Output the [X, Y] coordinate of the center of the cell containing the given text.  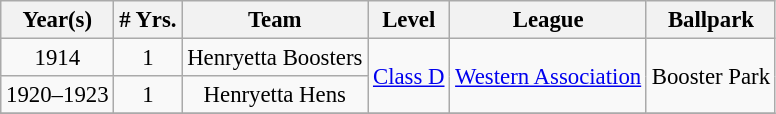
League [548, 20]
Henryetta Hens [275, 95]
Henryetta Boosters [275, 58]
Western Association [548, 76]
Class D [409, 76]
Booster Park [710, 76]
Team [275, 20]
1914 [58, 58]
# Yrs. [148, 20]
1920–1923 [58, 95]
Ballpark [710, 20]
Level [409, 20]
Year(s) [58, 20]
